Return the [X, Y] coordinate for the center point of the cell that contains the specified text.  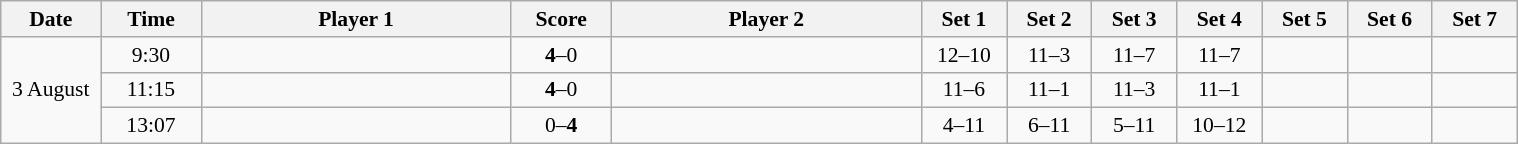
11:15 [151, 90]
Set 7 [1474, 19]
Score [561, 19]
Player 1 [356, 19]
Set 4 [1220, 19]
Set 1 [964, 19]
Set 5 [1304, 19]
Date [51, 19]
9:30 [151, 55]
13:07 [151, 126]
10–12 [1220, 126]
11–6 [964, 90]
Set 6 [1390, 19]
6–11 [1048, 126]
12–10 [964, 55]
Time [151, 19]
Set 2 [1048, 19]
3 August [51, 90]
Player 2 [766, 19]
4–11 [964, 126]
5–11 [1134, 126]
Set 3 [1134, 19]
0–4 [561, 126]
